Pinpoint the cell where the given text exists, returning its (x, y) midpoint coordinate. 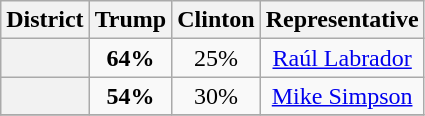
Trump (130, 20)
District (45, 20)
Clinton (216, 20)
25% (216, 58)
64% (130, 58)
30% (216, 96)
Representative (342, 20)
Mike Simpson (342, 96)
54% (130, 96)
Raúl Labrador (342, 58)
